Scan for the cell matching the given text and deliver its (x, y) coordinate at center. 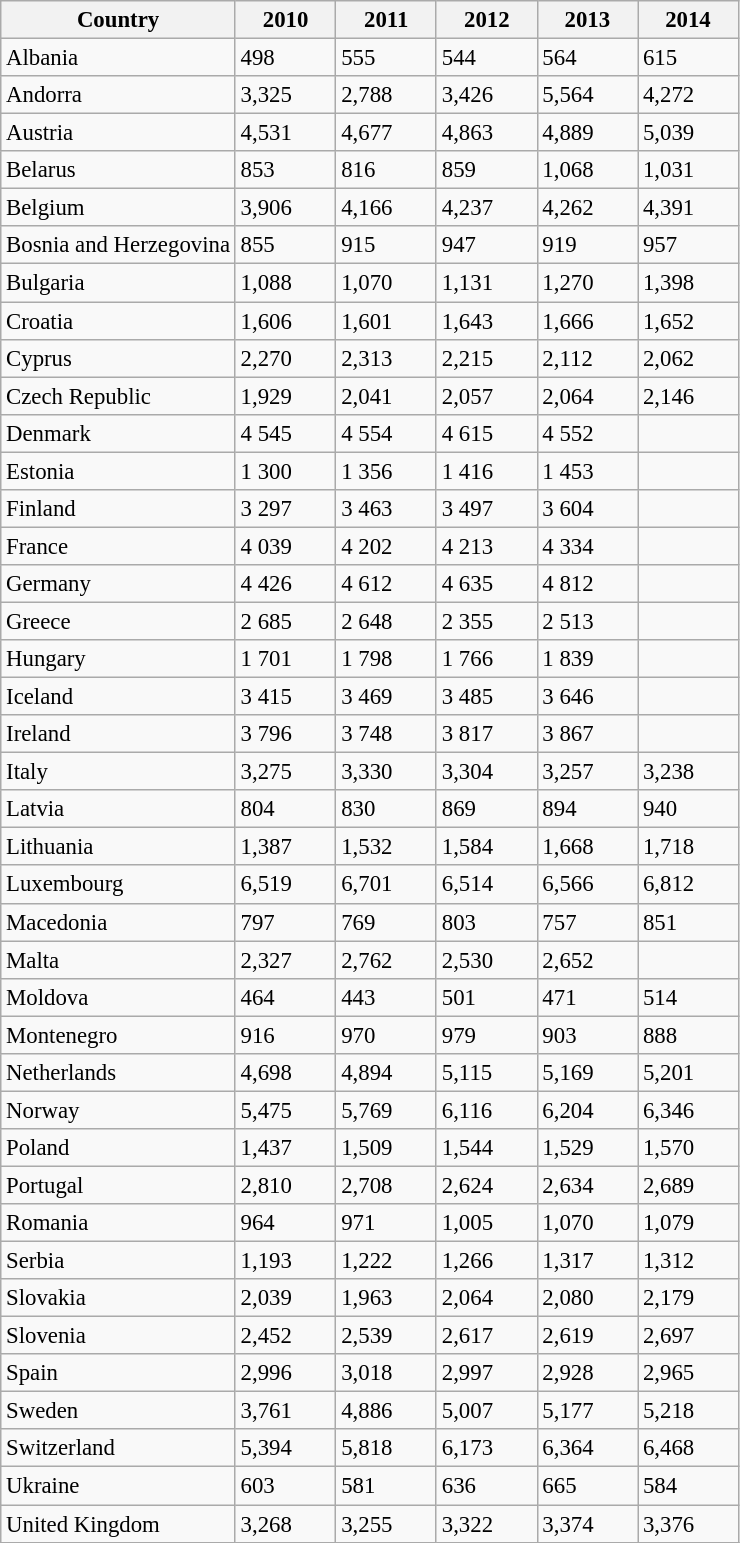
Ireland (118, 734)
2,624 (486, 1185)
Belarus (118, 170)
4 202 (386, 546)
1,079 (688, 1223)
2,634 (588, 1185)
1,652 (688, 321)
5,818 (386, 1449)
1,222 (386, 1261)
3,374 (588, 1524)
979 (486, 1035)
2012 (486, 20)
6,514 (486, 885)
3,238 (688, 772)
Bulgaria (118, 283)
Romania (118, 1223)
3 646 (588, 697)
853 (286, 170)
2,041 (386, 396)
2,996 (286, 1373)
1,532 (386, 847)
Lithuania (118, 847)
6,812 (688, 885)
2,708 (386, 1185)
4,698 (286, 1073)
Albania (118, 58)
804 (286, 809)
4 426 (286, 584)
501 (486, 997)
Portugal (118, 1185)
957 (688, 245)
Luxembourg (118, 885)
3 748 (386, 734)
636 (486, 1486)
6,204 (588, 1110)
919 (588, 245)
1,270 (588, 283)
3 817 (486, 734)
2,179 (688, 1298)
4 612 (386, 584)
769 (386, 922)
1,068 (588, 170)
5,564 (588, 95)
Andorra (118, 95)
3,325 (286, 95)
Croatia (118, 321)
4,677 (386, 133)
544 (486, 58)
464 (286, 997)
4,863 (486, 133)
615 (688, 58)
3,322 (486, 1524)
1,088 (286, 283)
916 (286, 1035)
1,529 (588, 1148)
3,761 (286, 1411)
United Kingdom (118, 1524)
2 513 (588, 621)
Malta (118, 960)
830 (386, 809)
1,387 (286, 847)
4 615 (486, 433)
2,997 (486, 1373)
3 463 (386, 509)
Denmark (118, 433)
2,057 (486, 396)
2,080 (588, 1298)
France (118, 546)
2010 (286, 20)
2,112 (588, 358)
903 (588, 1035)
3,275 (286, 772)
1 798 (386, 659)
Poland (118, 1148)
5,115 (486, 1073)
Latvia (118, 809)
Slovenia (118, 1336)
6,701 (386, 885)
3,426 (486, 95)
2,697 (688, 1336)
Hungary (118, 659)
888 (688, 1035)
1,606 (286, 321)
1 766 (486, 659)
5,169 (588, 1073)
3 297 (286, 509)
803 (486, 922)
2,530 (486, 960)
2,965 (688, 1373)
4,889 (588, 133)
4 812 (588, 584)
1 300 (286, 471)
3,268 (286, 1524)
2,062 (688, 358)
3,906 (286, 208)
555 (386, 58)
859 (486, 170)
964 (286, 1223)
1,266 (486, 1261)
1,584 (486, 847)
3,257 (588, 772)
Austria (118, 133)
Macedonia (118, 922)
498 (286, 58)
2,539 (386, 1336)
Moldova (118, 997)
Italy (118, 772)
471 (588, 997)
851 (688, 922)
4,391 (688, 208)
Serbia (118, 1261)
4,166 (386, 208)
Montenegro (118, 1035)
Belgium (118, 208)
2013 (588, 20)
6,173 (486, 1449)
3,018 (386, 1373)
1,668 (588, 847)
1 453 (588, 471)
970 (386, 1035)
4,237 (486, 208)
2,810 (286, 1185)
Switzerland (118, 1449)
6,346 (688, 1110)
4,886 (386, 1411)
1,312 (688, 1261)
2 355 (486, 621)
Finland (118, 509)
3 604 (588, 509)
1,398 (688, 283)
4,272 (688, 95)
6,364 (588, 1449)
564 (588, 58)
947 (486, 245)
757 (588, 922)
Estonia (118, 471)
Cyprus (118, 358)
5,177 (588, 1411)
4 554 (386, 433)
1,005 (486, 1223)
3,304 (486, 772)
2,452 (286, 1336)
Ukraine (118, 1486)
1,570 (688, 1148)
Country (118, 20)
816 (386, 170)
2,313 (386, 358)
3 867 (588, 734)
4,531 (286, 133)
6,566 (588, 885)
971 (386, 1223)
3 415 (286, 697)
2011 (386, 20)
Czech Republic (118, 396)
1 701 (286, 659)
2,788 (386, 95)
4 039 (286, 546)
Bosnia and Herzegovina (118, 245)
4,894 (386, 1073)
Sweden (118, 1411)
2,689 (688, 1185)
603 (286, 1486)
4 334 (588, 546)
6,468 (688, 1449)
869 (486, 809)
2 648 (386, 621)
2,215 (486, 358)
2,762 (386, 960)
4,262 (588, 208)
1,718 (688, 847)
1,193 (286, 1261)
5,769 (386, 1110)
1,643 (486, 321)
1,963 (386, 1298)
2,146 (688, 396)
3 796 (286, 734)
1,131 (486, 283)
4 545 (286, 433)
Spain (118, 1373)
443 (386, 997)
3,376 (688, 1524)
Greece (118, 621)
3,330 (386, 772)
2,619 (588, 1336)
1 416 (486, 471)
5,218 (688, 1411)
584 (688, 1486)
5,039 (688, 133)
4 213 (486, 546)
4 635 (486, 584)
4 552 (588, 433)
3,255 (386, 1524)
1 839 (588, 659)
1,437 (286, 1148)
Slovakia (118, 1298)
1,929 (286, 396)
915 (386, 245)
3 497 (486, 509)
2,652 (588, 960)
2 685 (286, 621)
2,039 (286, 1298)
5,007 (486, 1411)
2014 (688, 20)
2,270 (286, 358)
1,031 (688, 170)
797 (286, 922)
1,601 (386, 321)
5,201 (688, 1073)
1,544 (486, 1148)
2,928 (588, 1373)
6,116 (486, 1110)
Germany (118, 584)
1,666 (588, 321)
665 (588, 1486)
6,519 (286, 885)
940 (688, 809)
5,394 (286, 1449)
855 (286, 245)
514 (688, 997)
3 485 (486, 697)
1,509 (386, 1148)
5,475 (286, 1110)
1,317 (588, 1261)
2,617 (486, 1336)
Iceland (118, 697)
Netherlands (118, 1073)
3 469 (386, 697)
894 (588, 809)
Norway (118, 1110)
2,327 (286, 960)
581 (386, 1486)
1 356 (386, 471)
